Search for the cell housing the specified text and yield its [X, Y] center coordinate. 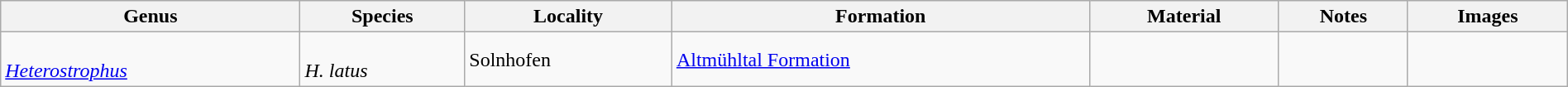
H. latus [382, 60]
Heterostrophus [151, 60]
Images [1487, 17]
Genus [151, 17]
Altmühltal Formation [880, 60]
Formation [880, 17]
Locality [569, 17]
Species [382, 17]
Solnhofen [569, 60]
Material [1184, 17]
Notes [1343, 17]
